From the cell containing the given text, extract its center point as (x, y) coordinate. 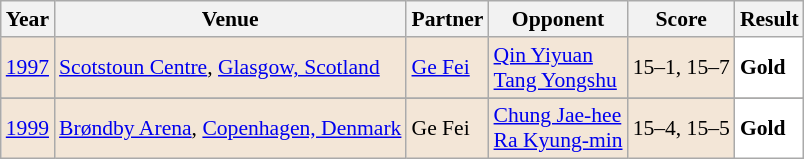
1999 (28, 128)
Scotstoun Centre, Glasgow, Scotland (230, 68)
Brøndby Arena, Copenhagen, Denmark (230, 128)
Qin Yiyuan Tang Yongshu (558, 68)
Year (28, 19)
1997 (28, 68)
Result (770, 19)
15–4, 15–5 (682, 128)
15–1, 15–7 (682, 68)
Partner (447, 19)
Score (682, 19)
Venue (230, 19)
Chung Jae-hee Ra Kyung-min (558, 128)
Opponent (558, 19)
